Determine the [X, Y] coordinate at the center of the cell enclosing the given text.  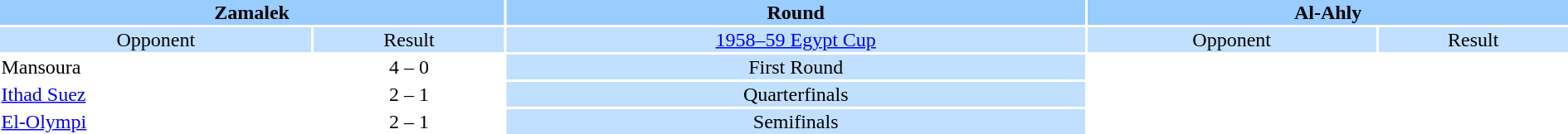
Ithad Suez [156, 94]
1958–59 Egypt Cup [796, 40]
First Round [796, 67]
4 – 0 [410, 67]
Al-Ahly [1327, 12]
El-Olympi [156, 122]
Zamalek [252, 12]
Semifinals [796, 122]
Quarterfinals [796, 94]
Mansoura [156, 67]
Round [796, 12]
